Identify which cell holds the provided text, then report its (x, y) central coordinate. 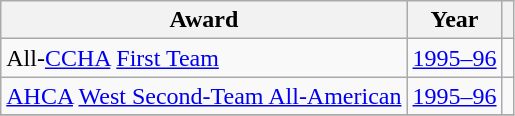
Year (454, 20)
AHCA West Second-Team All-American (204, 96)
Award (204, 20)
All-CCHA First Team (204, 58)
